From the cell containing the given text, extract its center point as [X, Y] coordinate. 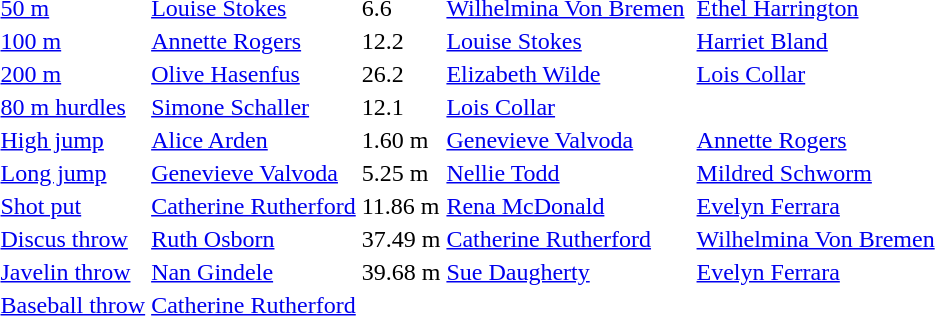
26.2 [401, 74]
12.2 [401, 41]
39.68 m [401, 272]
11.86 m [401, 206]
Nan Gindele [254, 272]
Rena McDonald [566, 206]
5.25 m [401, 173]
Olive Hasenfus [254, 74]
Louise Stokes [566, 41]
Ruth Osborn [254, 239]
Elizabeth Wilde [566, 74]
12.1 [401, 107]
Alice Arden [254, 140]
Nellie Todd [566, 173]
Lois Collar [566, 107]
1.60 m [401, 140]
Annette Rogers [254, 41]
37.49 m [401, 239]
Simone Schaller [254, 107]
Sue Daugherty [566, 272]
